Identify which cell holds the provided text, then report its [X, Y] central coordinate. 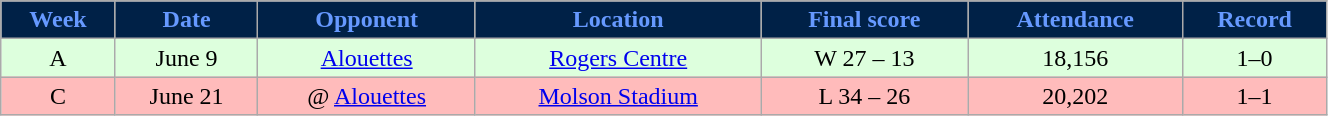
1–0 [1255, 58]
Opponent [367, 20]
Location [618, 20]
L 34 – 26 [864, 96]
1–1 [1255, 96]
20,202 [1076, 96]
Week [58, 20]
June 9 [186, 58]
Attendance [1076, 20]
Date [186, 20]
C [58, 96]
Alouettes [367, 58]
W 27 – 13 [864, 58]
Record [1255, 20]
A [58, 58]
Rogers Centre [618, 58]
@ Alouettes [367, 96]
June 21 [186, 96]
Final score [864, 20]
Molson Stadium [618, 96]
18,156 [1076, 58]
